Search for the cell housing the specified text and yield its (x, y) center coordinate. 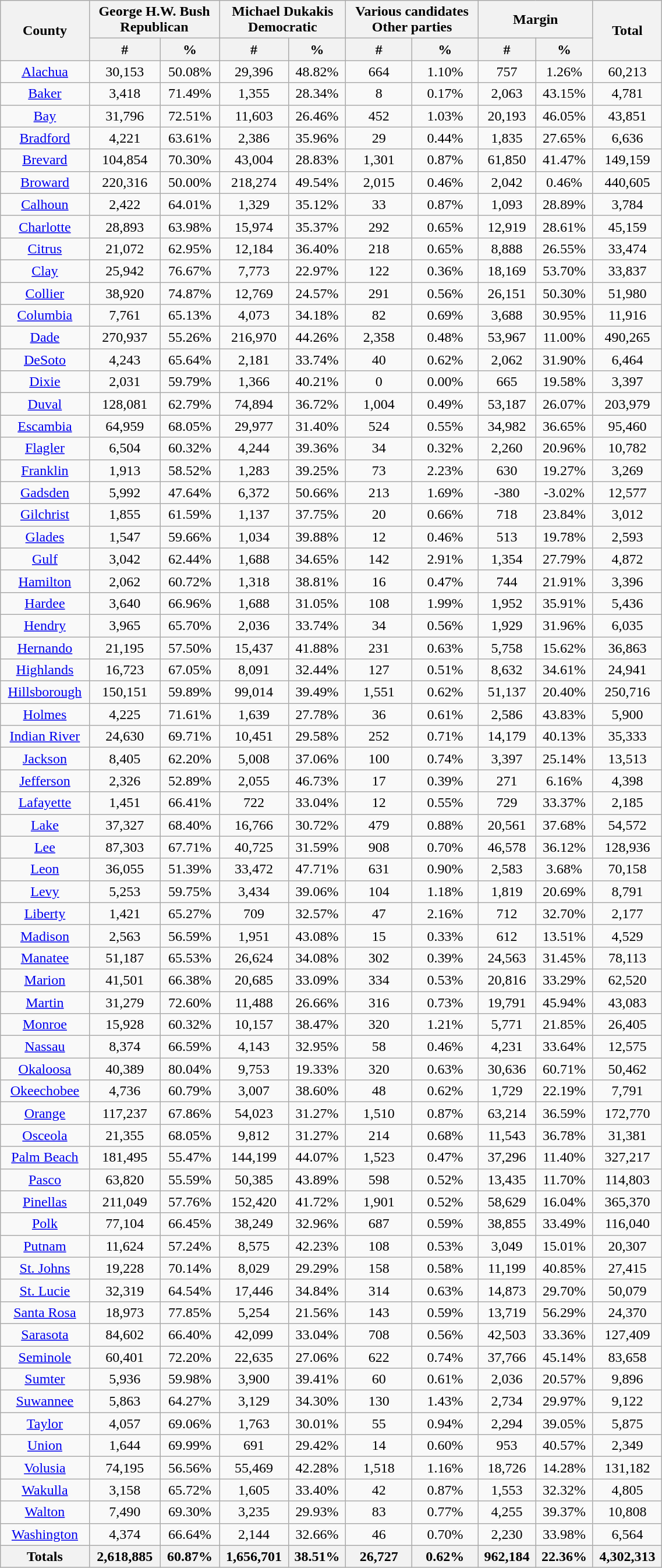
5,936 (125, 1379)
Volusia (45, 1468)
2,586 (507, 714)
32.70% (565, 914)
117,237 (125, 1113)
962,184 (507, 1556)
130 (379, 1401)
32.32% (565, 1490)
1,523 (379, 1158)
Holmes (45, 714)
9,122 (628, 1401)
Bradford (45, 138)
53,967 (507, 338)
34.08% (317, 958)
104,854 (125, 160)
14 (379, 1446)
40,725 (254, 847)
10,451 (254, 737)
63.61% (190, 138)
1,518 (379, 1468)
213 (379, 493)
67.05% (190, 670)
Hamilton (45, 581)
4,781 (628, 94)
72.20% (190, 1357)
Okeechobee (45, 1091)
0.71% (445, 737)
2,294 (507, 1424)
4,374 (125, 1534)
60,213 (628, 72)
64.54% (190, 1290)
74.87% (190, 293)
69.06% (190, 1424)
28.34% (317, 94)
50,079 (628, 1290)
37.06% (317, 759)
29.58% (317, 737)
252 (379, 737)
127,409 (628, 1335)
1,004 (379, 404)
Columbia (45, 316)
St. Lucie (45, 1290)
15.01% (565, 1246)
33,474 (628, 249)
0.49% (445, 404)
67.71% (190, 847)
16.04% (565, 1202)
598 (379, 1180)
39.06% (317, 891)
36.59% (565, 1113)
Pinellas (45, 1202)
59.98% (190, 1379)
2,422 (125, 204)
42,099 (254, 1335)
33.64% (565, 1047)
72.51% (190, 116)
27.79% (565, 559)
1,913 (125, 470)
32.66% (317, 1534)
59.79% (190, 382)
29.29% (317, 1268)
128,081 (125, 404)
4,736 (125, 1091)
42.23% (317, 1246)
16 (379, 581)
7,490 (125, 1512)
58 (379, 1047)
45,159 (628, 226)
250,716 (628, 692)
152,420 (254, 1202)
908 (379, 847)
Gadsden (45, 493)
43.08% (317, 936)
18,973 (125, 1312)
39.41% (317, 1379)
1.03% (445, 116)
7,791 (628, 1091)
5,875 (628, 1424)
5,008 (254, 759)
271 (507, 781)
2,260 (507, 448)
27.65% (565, 138)
65.13% (190, 316)
39.05% (565, 1424)
1,301 (379, 160)
69.71% (190, 737)
65.70% (190, 625)
48.82% (317, 72)
8,791 (628, 891)
29.70% (565, 1290)
53,187 (507, 404)
26.46% (317, 116)
1,951 (254, 936)
0.88% (445, 825)
8,575 (254, 1246)
11,916 (628, 316)
31,279 (125, 1002)
Hernando (45, 648)
127 (379, 670)
50.08% (190, 72)
0.17% (445, 94)
31.59% (317, 847)
Alachua (45, 72)
0.66% (445, 515)
2,063 (507, 94)
6.16% (565, 781)
Gulf (45, 559)
1.21% (445, 1025)
28.61% (565, 226)
57.50% (190, 648)
20 (379, 515)
99,014 (254, 692)
39.25% (317, 470)
Dade (45, 338)
0.36% (445, 271)
26.55% (565, 249)
20.57% (565, 1379)
Taylor (45, 1424)
718 (507, 515)
2,349 (628, 1446)
158 (379, 1268)
47.71% (317, 869)
30.01% (317, 1424)
8,405 (125, 759)
30,153 (125, 72)
66.59% (190, 1047)
37,296 (507, 1158)
59.66% (190, 537)
214 (379, 1135)
48 (379, 1091)
19.78% (565, 537)
21.56% (317, 1312)
77.85% (190, 1312)
58,629 (507, 1202)
69.99% (190, 1446)
11,199 (507, 1268)
19.33% (317, 1069)
712 (507, 914)
15,974 (254, 226)
38,855 (507, 1224)
Levy (45, 891)
66.96% (190, 603)
22.97% (317, 271)
62.79% (190, 404)
13,435 (507, 1180)
1,929 (507, 625)
216,970 (254, 338)
34.65% (317, 559)
11,488 (254, 1002)
70.30% (190, 160)
11.00% (565, 338)
Washington (45, 1534)
42 (379, 1490)
29.42% (317, 1446)
6,504 (125, 448)
68.40% (190, 825)
43,851 (628, 116)
65.27% (190, 914)
708 (379, 1335)
490,265 (628, 338)
33.37% (565, 803)
1,551 (379, 692)
Orange (45, 1113)
27.78% (317, 714)
270,937 (125, 338)
Michael DukakisDemocratic (283, 20)
-380 (507, 493)
1,835 (507, 138)
60.72% (190, 581)
32,319 (125, 1290)
47.64% (190, 493)
Citrus (45, 249)
20.69% (565, 891)
1.18% (445, 891)
33.49% (565, 1224)
61.59% (190, 515)
39.36% (317, 448)
231 (379, 648)
2,358 (379, 338)
55.59% (190, 1180)
46.05% (565, 116)
25,942 (125, 271)
28.89% (565, 204)
60.79% (190, 1091)
George H.W. BushRepublican (154, 20)
1,819 (507, 891)
20,561 (507, 825)
116,040 (628, 1224)
43,083 (628, 1002)
41,501 (125, 980)
665 (507, 382)
0.51% (445, 670)
65.53% (190, 958)
Polk (45, 1224)
15,437 (254, 648)
5,254 (254, 1312)
Collier (45, 293)
56.56% (190, 1468)
3,396 (628, 581)
33.98% (565, 1534)
3,688 (507, 316)
5,863 (125, 1401)
Lake (45, 825)
40.57% (565, 1446)
34.18% (317, 316)
St. Johns (45, 1268)
4,255 (507, 1512)
22.36% (565, 1556)
Total (628, 30)
Jefferson (45, 781)
29.97% (565, 1401)
37,766 (507, 1357)
61,850 (507, 160)
Wakulla (45, 1490)
66.64% (190, 1534)
29,977 (254, 426)
1,318 (254, 581)
36,055 (125, 869)
4,057 (125, 1424)
46 (379, 1534)
1,421 (125, 914)
0.32% (445, 448)
39.49% (317, 692)
3.68% (565, 869)
Dixie (45, 382)
4,231 (507, 1047)
32.57% (317, 914)
17,446 (254, 1290)
Liberty (45, 914)
Glades (45, 537)
32.44% (317, 670)
3,012 (628, 515)
40.85% (565, 1268)
Bay (45, 116)
31.45% (565, 958)
60 (379, 1379)
6,372 (254, 493)
Putnam (45, 1246)
Totals (45, 1556)
3,129 (254, 1401)
0.33% (445, 936)
744 (507, 581)
36.12% (565, 847)
440,605 (628, 182)
2.91% (445, 559)
21.91% (565, 581)
2,144 (254, 1534)
1,366 (254, 382)
33,837 (628, 271)
39.37% (565, 1512)
24,630 (125, 737)
1,510 (379, 1113)
62.95% (190, 249)
Osceola (45, 1135)
2,326 (125, 781)
0.68% (445, 1135)
Lafayette (45, 803)
37.75% (317, 515)
1.99% (445, 603)
47 (379, 914)
1,137 (254, 515)
2,055 (254, 781)
203,979 (628, 404)
24,941 (628, 670)
14.28% (565, 1468)
Brevard (45, 160)
1,952 (507, 603)
21,195 (125, 648)
2,563 (125, 936)
66.40% (190, 1335)
0 (379, 382)
143 (379, 1312)
Flagler (45, 448)
21.85% (565, 1025)
Martin (45, 1002)
80.04% (190, 1069)
8,632 (507, 670)
38.47% (317, 1025)
631 (379, 869)
43.15% (565, 94)
Broward (45, 182)
38,920 (125, 293)
1.16% (445, 1468)
4,225 (125, 714)
57.24% (190, 1246)
7,773 (254, 271)
22.19% (565, 1091)
2,734 (507, 1401)
62,520 (628, 980)
40,389 (125, 1069)
0.00% (445, 382)
78,113 (628, 958)
144,199 (254, 1158)
218 (379, 249)
100 (379, 759)
44.26% (317, 338)
33 (379, 204)
38.51% (317, 1556)
31.96% (565, 625)
Charlotte (45, 226)
3,007 (254, 1091)
3,900 (254, 1379)
15.62% (565, 648)
4,243 (125, 360)
40.21% (317, 382)
1,855 (125, 515)
35.37% (317, 226)
19,228 (125, 1268)
Okaloosa (45, 1069)
3,784 (628, 204)
6,636 (628, 138)
2,031 (125, 382)
76.67% (190, 271)
11.40% (565, 1158)
46,578 (507, 847)
26,727 (379, 1556)
Madison (45, 936)
32.95% (317, 1047)
2,230 (507, 1534)
64.27% (190, 1401)
2,185 (628, 803)
1,283 (254, 470)
Calhoun (45, 204)
74,195 (125, 1468)
36 (379, 714)
36,863 (628, 648)
33.36% (565, 1335)
5,992 (125, 493)
87,303 (125, 847)
4,221 (125, 138)
953 (507, 1446)
33.40% (317, 1490)
452 (379, 116)
28.83% (317, 160)
35.91% (565, 603)
31,796 (125, 116)
28,893 (125, 226)
51.39% (190, 869)
1,547 (125, 537)
53.70% (565, 271)
50.30% (565, 293)
Hendry (45, 625)
59.75% (190, 891)
Highlands (45, 670)
44.07% (317, 1158)
131,182 (628, 1468)
2,015 (379, 182)
687 (379, 1224)
Duval (45, 404)
50.00% (190, 182)
0.69% (445, 316)
0.90% (445, 869)
612 (507, 936)
37,327 (125, 825)
27.06% (317, 1357)
40 (379, 360)
38.60% (317, 1091)
2,583 (507, 869)
Leon (45, 869)
302 (379, 958)
757 (507, 72)
55.47% (190, 1158)
2.16% (445, 914)
1.10% (445, 72)
46.73% (317, 781)
292 (379, 226)
15 (379, 936)
1,644 (125, 1446)
4,529 (628, 936)
42.28% (317, 1468)
8,029 (254, 1268)
62.20% (190, 759)
20,307 (628, 1246)
34.61% (565, 670)
Hillsborough (45, 692)
19.58% (565, 382)
26.07% (565, 404)
5,771 (507, 1025)
11.70% (565, 1180)
3,965 (125, 625)
69.30% (190, 1512)
32.96% (317, 1224)
34,982 (507, 426)
524 (379, 426)
50,385 (254, 1180)
0.77% (445, 1512)
74,894 (254, 404)
41.72% (317, 1202)
45.94% (565, 1002)
2,593 (628, 537)
19.27% (565, 470)
709 (254, 914)
8,091 (254, 670)
5,900 (628, 714)
82 (379, 316)
County (45, 30)
56.29% (565, 1312)
63,214 (507, 1113)
5,758 (507, 648)
11,543 (507, 1135)
95,460 (628, 426)
20,193 (507, 116)
1,329 (254, 204)
Suwannee (45, 1401)
38.81% (317, 581)
Santa Rosa (45, 1312)
Monroe (45, 1025)
0.44% (445, 138)
50.66% (317, 493)
2,042 (507, 182)
3,418 (125, 94)
12,184 (254, 249)
17 (379, 781)
1,034 (254, 537)
14,873 (507, 1290)
2,618,885 (125, 1556)
Indian River (45, 737)
27,415 (628, 1268)
70,158 (628, 869)
2,177 (628, 914)
30.72% (317, 825)
55,469 (254, 1468)
8 (379, 94)
13.51% (565, 936)
64,959 (125, 426)
72.60% (190, 1002)
34.84% (317, 1290)
142 (379, 559)
26.66% (317, 1002)
20.96% (565, 448)
0.58% (445, 1268)
4,073 (254, 316)
8,888 (507, 249)
31.05% (317, 603)
691 (254, 1446)
33.09% (317, 980)
49.54% (317, 182)
36.40% (317, 249)
55 (379, 1424)
33.29% (565, 980)
18,726 (507, 1468)
20,685 (254, 980)
14,179 (507, 737)
51,980 (628, 293)
45.14% (565, 1357)
42,503 (507, 1335)
0.48% (445, 338)
58.52% (190, 470)
664 (379, 72)
327,217 (628, 1158)
39.88% (317, 537)
128,936 (628, 847)
24,370 (628, 1312)
1.26% (565, 72)
84,602 (125, 1335)
13,719 (507, 1312)
9,812 (254, 1135)
33,472 (254, 869)
29.93% (317, 1512)
40.13% (565, 737)
4,872 (628, 559)
3,269 (628, 470)
26,151 (507, 293)
513 (507, 537)
37.68% (565, 825)
43,004 (254, 160)
56.59% (190, 936)
71.49% (190, 94)
34.30% (317, 1401)
57.76% (190, 1202)
30,636 (507, 1069)
50,462 (628, 1069)
29 (379, 138)
Lee (45, 847)
1,656,701 (254, 1556)
22,635 (254, 1357)
10,808 (628, 1512)
19,791 (507, 1002)
Margin (536, 20)
122 (379, 271)
10,782 (628, 448)
11,624 (125, 1246)
83,658 (628, 1357)
1,729 (507, 1091)
3,640 (125, 603)
1,093 (507, 204)
31.90% (565, 360)
4,244 (254, 448)
21,355 (125, 1135)
Seminole (45, 1357)
20.40% (565, 692)
4,805 (628, 1490)
149,159 (628, 160)
0.60% (445, 1446)
12,919 (507, 226)
7,761 (125, 316)
65.64% (190, 360)
36.78% (565, 1135)
10,157 (254, 1025)
35,333 (628, 737)
26,624 (254, 958)
Gilchrist (45, 515)
52.89% (190, 781)
1,639 (254, 714)
21,072 (125, 249)
1,763 (254, 1424)
Manatee (45, 958)
71.61% (190, 714)
51,137 (507, 692)
Baker (45, 94)
43.89% (317, 1180)
1,451 (125, 803)
63,820 (125, 1180)
43.83% (565, 714)
3,235 (254, 1512)
55.26% (190, 338)
Hardee (45, 603)
6,464 (628, 360)
Jackson (45, 759)
41.47% (565, 160)
622 (379, 1357)
Marion (45, 980)
3,049 (507, 1246)
64.01% (190, 204)
181,495 (125, 1158)
38,249 (254, 1224)
51,187 (125, 958)
60.71% (565, 1069)
1.43% (445, 1401)
6,564 (628, 1534)
66.41% (190, 803)
6,035 (628, 625)
1,605 (254, 1490)
4,143 (254, 1047)
13,513 (628, 759)
150,151 (125, 692)
73 (379, 470)
23.84% (565, 515)
Walton (45, 1512)
Franklin (45, 470)
104 (379, 891)
314 (379, 1290)
1.69% (445, 493)
2,386 (254, 138)
16,766 (254, 825)
66.38% (190, 980)
35.12% (317, 204)
3,042 (125, 559)
Union (45, 1446)
211,049 (125, 1202)
4,302,313 (628, 1556)
291 (379, 293)
4,398 (628, 781)
Clay (45, 271)
Sarasota (45, 1335)
54,023 (254, 1113)
60,401 (125, 1357)
220,316 (125, 182)
Escambia (45, 426)
12,577 (628, 493)
1,355 (254, 94)
114,803 (628, 1180)
2.23% (445, 470)
16,723 (125, 670)
729 (507, 803)
24.57% (317, 293)
172,770 (628, 1113)
8,374 (125, 1047)
59.89% (190, 692)
12,769 (254, 293)
0.73% (445, 1002)
63.98% (190, 226)
3,158 (125, 1490)
67.86% (190, 1113)
1,901 (379, 1202)
36.72% (317, 404)
Nassau (45, 1047)
66.45% (190, 1224)
15,928 (125, 1025)
70.14% (190, 1268)
722 (254, 803)
479 (379, 825)
24,563 (507, 958)
9,753 (254, 1069)
-3.02% (565, 493)
3,434 (254, 891)
218,274 (254, 182)
31,381 (628, 1135)
1,354 (507, 559)
Various candidatesOther parties (412, 20)
316 (379, 1002)
26,405 (628, 1025)
5,436 (628, 603)
11,603 (254, 116)
30.95% (565, 316)
54,572 (628, 825)
29,396 (254, 72)
334 (379, 980)
25.14% (565, 759)
0.94% (445, 1424)
Palm Beach (45, 1158)
65.72% (190, 1490)
1,553 (507, 1490)
83 (379, 1512)
20,816 (507, 980)
62.44% (190, 559)
12,575 (628, 1047)
630 (507, 470)
41.88% (317, 648)
60.87% (190, 1556)
2,181 (254, 360)
9,896 (628, 1379)
DeSoto (45, 360)
36.65% (565, 426)
77,104 (125, 1224)
Pasco (45, 1180)
35.96% (317, 138)
365,370 (628, 1202)
Sumter (45, 1379)
18,169 (507, 271)
5,253 (125, 891)
31.40% (317, 426)
